Detect which cell encompasses the target text, then output its [x, y] center coordinate. 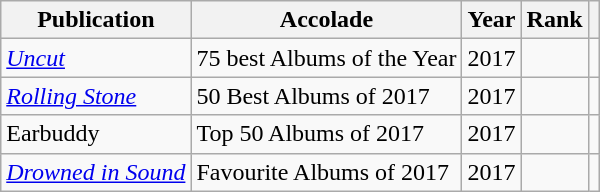
Publication [96, 20]
Rank [554, 20]
Favourite Albums of 2017 [326, 172]
Accolade [326, 20]
Rolling Stone [96, 96]
Drowned in Sound [96, 172]
Uncut [96, 58]
50 Best Albums of 2017 [326, 96]
Earbuddy [96, 134]
75 best Albums of the Year [326, 58]
Year [492, 20]
Top 50 Albums of 2017 [326, 134]
